From the cell containing the given text, extract its center point as [x, y] coordinate. 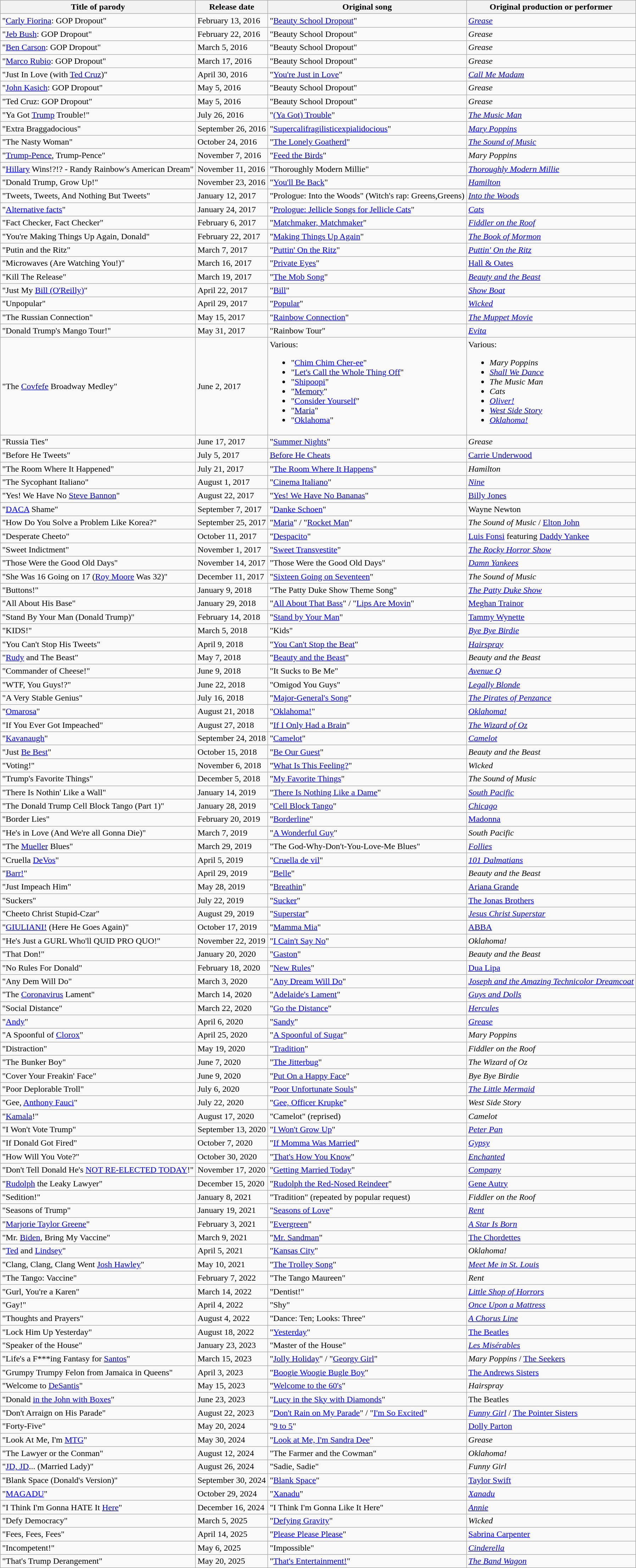
June 9, 2018 [232, 671]
October 17, 2019 [232, 927]
"Welcome to the 60's" [367, 1386]
February 18, 2020 [232, 968]
"Andy" [98, 1022]
"Gaston" [367, 954]
"Master of the House" [367, 1345]
"Jolly Holiday" / "Georgy Girl" [367, 1359]
Meghan Trainor [551, 603]
"Evergreen" [367, 1224]
May 19, 2020 [232, 1049]
"Sweet Transvestite" [367, 550]
"Yes! We Have No Bananas" [367, 496]
Funny Girl [551, 1467]
"Donald in the John with Boxes" [98, 1399]
March 5, 2018 [232, 630]
"Extra Braggadocious" [98, 128]
"New Rules" [367, 968]
"How Will You Vote?" [98, 1157]
The Patty Duke Show [551, 590]
January 23, 2023 [232, 1345]
July 21, 2017 [232, 469]
Sabrina Carpenter [551, 1534]
"Russia Ties" [98, 442]
January 29, 2018 [232, 603]
"Fact Checker, Fact Checker" [98, 223]
Puttin' On the Ritz [551, 250]
January 12, 2017 [232, 196]
"Put On a Happy Face" [367, 1075]
"Any Dream Will Do" [367, 981]
August 22, 2023 [232, 1413]
The Book of Mormon [551, 236]
"Tweets, Tweets, And Nothing But Tweets" [98, 196]
"The Sycophant Italiano" [98, 482]
The Andrews Sisters [551, 1372]
"Danke Schoen" [367, 509]
"Seasons of Trump" [98, 1210]
May 30, 2024 [232, 1440]
Thoroughly Modern Millie [551, 169]
"KIDS!" [98, 630]
January 24, 2017 [232, 209]
September 26, 2016 [232, 128]
August 22, 2017 [232, 496]
"(Ya Got) Trouble" [367, 115]
"Despacito" [367, 536]
July 16, 2018 [232, 698]
"Major-General's Song" [367, 698]
March 14, 2022 [232, 1291]
"Popular" [367, 304]
"If Momma Was Married" [367, 1143]
April 6, 2020 [232, 1022]
"Just In Love (with Ted Cruz)" [98, 74]
December 15, 2020 [232, 1184]
"Marco Rubio: GOP Dropout" [98, 61]
The Jonas Brothers [551, 900]
"MAGADU" [98, 1494]
"A Spoonful of Sugar" [367, 1035]
October 7, 2020 [232, 1143]
June 7, 2020 [232, 1062]
May 6, 2025 [232, 1547]
"Border Lies" [98, 819]
June 23, 2023 [232, 1399]
"Kavanaugh" [98, 738]
December 5, 2018 [232, 779]
"The Coronavirus Lament" [98, 995]
"The Jitterbug" [367, 1062]
"Gurl, You're a Karen" [98, 1291]
June 17, 2017 [232, 442]
The Band Wagon [551, 1561]
"Seasons of Love" [367, 1210]
Tammy Wynette [551, 617]
Legally Blonde [551, 684]
Cats [551, 209]
August 12, 2024 [232, 1453]
"Blank Space" [367, 1480]
"Puttin' On the Ritz" [367, 250]
"Go the Distance" [367, 1008]
August 21, 2018 [232, 712]
"Cheeto Christ Stupid-Czar" [98, 914]
"Impossible" [367, 1547]
"Bill" [367, 290]
"He's in Love (And We're all Gonna Die)" [98, 833]
Dua Lipa [551, 968]
Billy Jones [551, 496]
"The God-Why-Don't-You-Love-Me Blues" [367, 846]
February 7, 2022 [232, 1278]
"Suckers" [98, 900]
August 17, 2020 [232, 1116]
"Hillary Wins!?!? - Randy Rainbow's American Dream" [98, 169]
"Just My Bill (O'Reilly)" [98, 290]
The Rocky Horror Show [551, 550]
March 16, 2017 [232, 263]
July 22, 2020 [232, 1102]
"Gee, Officer Krupke" [367, 1102]
September 30, 2024 [232, 1480]
March 7, 2019 [232, 833]
Release date [232, 7]
"Tradition" (repeated by popular request) [367, 1197]
Jesus Christ Superstar [551, 914]
"Tradition" [367, 1049]
"Grumpy Trumpy Felon from Jamaica in Queens" [98, 1372]
"The Lonely Goatherd" [367, 142]
"Mr. Biden, Bring My Vaccine" [98, 1237]
February 22, 2016 [232, 34]
"The Donald Trump Cell Block Tango (Part 1)" [98, 806]
West Side Story [551, 1102]
Various:"Chim Chim Cher-ee""Let's Call the Whole Thing Off""Shipoopi""Memory""Consider Yourself""Maria""Oklahoma" [367, 386]
August 1, 2017 [232, 482]
"I Think I'm Gonna Like It Here" [367, 1507]
Gene Autry [551, 1184]
September 24, 2018 [232, 738]
September 13, 2020 [232, 1130]
"Sweet Indictment" [98, 550]
March 5, 2025 [232, 1521]
"Oklahoma!" [367, 712]
"Breathin" [367, 887]
"The Tango Maureen" [367, 1278]
"Putin and the Ritz" [98, 250]
"Xanadu" [367, 1494]
March 17, 2016 [232, 61]
August 29, 2019 [232, 914]
June 9, 2020 [232, 1075]
"Cruella de vil" [367, 860]
Xanadu [551, 1494]
April 5, 2019 [232, 860]
"Trump-Pence, Trump-Pence" [98, 155]
May 7, 2018 [232, 657]
Hall & Oates [551, 263]
"Ben Carson: GOP Dropout" [98, 47]
"Kill The Release" [98, 277]
Company [551, 1170]
"Sedition!" [98, 1197]
Avenue Q [551, 671]
July 26, 2016 [232, 115]
"Unpopular" [98, 304]
"That Don!" [98, 954]
The Chordettes [551, 1237]
"Look At Me, I'm MTG" [98, 1440]
Carrie Underwood [551, 455]
"Kamala!" [98, 1116]
April 25, 2020 [232, 1035]
"Before He Tweets" [98, 455]
"Buttons!" [98, 590]
Show Boat [551, 290]
February 6, 2017 [232, 223]
April 9, 2018 [232, 644]
"I Won't Grow Up" [367, 1130]
"Summer Nights" [367, 442]
A Star Is Born [551, 1224]
June 2, 2017 [232, 386]
"Clang, Clang, Clang Went Josh Hawley" [98, 1264]
November 22, 2019 [232, 941]
The Muppet Movie [551, 317]
Joseph and the Amazing Technicolor Dreamcoat [551, 981]
Dolly Parton [551, 1426]
Peter Pan [551, 1130]
August 27, 2018 [232, 725]
April 29, 2019 [232, 873]
November 17, 2020 [232, 1170]
"Shy" [367, 1305]
"Fees, Fees, Fees" [98, 1534]
The Little Mermaid [551, 1089]
"The Covfefe Broadway Medley" [98, 386]
December 11, 2017 [232, 577]
"Belle" [367, 873]
January 9, 2018 [232, 590]
"Cell Block Tango" [367, 806]
"Speaker of the House" [98, 1345]
December 16, 2024 [232, 1507]
"Sucker" [367, 900]
"If I Only Had a Brain" [367, 725]
"Voting!" [98, 765]
"Rudolph the Leaky Lawyer" [98, 1184]
"All About His Base" [98, 603]
April 5, 2021 [232, 1251]
October 11, 2017 [232, 536]
"The Lawyer or the Conman" [98, 1453]
"The Russian Connection" [98, 317]
"There Is Nothin' Like a Wall" [98, 792]
"Getting Married Today" [367, 1170]
"Sandy" [367, 1022]
"I Cain't Say No" [367, 941]
July 22, 2019 [232, 900]
May 15, 2017 [232, 317]
"If Donald Got Fired" [98, 1143]
"Alternative facts" [98, 209]
"You're Making Things Up Again, Donald" [98, 236]
"Borderline" [367, 819]
A Chorus Line [551, 1318]
"Supercalifragilisticexpialidocious" [367, 128]
"It Sucks to Be Me" [367, 671]
"Defy Democracy" [98, 1521]
"The Nasty Woman" [98, 142]
"Welcome to DeSantis" [98, 1386]
"The Farmer and the Cowman" [367, 1453]
"Mr. Sandman" [367, 1237]
March 7, 2017 [232, 250]
"Just Be Best" [98, 752]
"Poor Deplorable Troll" [98, 1089]
June 22, 2018 [232, 684]
"Don't Rain on My Parade" / "I'm So Excited" [367, 1413]
"Dance: Ten; Looks: Three" [367, 1318]
"You Can't Stop the Beat" [367, 644]
"Gee, Anthony Fauci" [98, 1102]
"You Can't Stop His Tweets" [98, 644]
"Life's a F***ing Fantasy for Santos" [98, 1359]
January 20, 2020 [232, 954]
ABBA [551, 927]
November 7, 2016 [232, 155]
Title of parody [98, 7]
Various:Mary PoppinsShall We DanceThe Music ManCatsOliver!West Side StoryOklahoma! [551, 386]
"Camelot" (reprised) [367, 1116]
"Marjorie Taylor Greene" [98, 1224]
"Beauty and the Beast" [367, 657]
March 19, 2017 [232, 277]
Original production or performer [551, 7]
"GIULIANI! (Here He Goes Again)" [98, 927]
February 3, 2021 [232, 1224]
"Any Dem Will Do" [98, 981]
April 4, 2022 [232, 1305]
"Social Distance" [98, 1008]
"How Do You Solve a Problem Like Korea?" [98, 523]
April 3, 2023 [232, 1372]
"Barr!" [98, 873]
January 8, 2021 [232, 1197]
Annie [551, 1507]
Evita [551, 331]
"Look at Me, I'm Sandra Dee" [367, 1440]
"Lock Him Up Yesterday" [98, 1332]
"Maria" / "Rocket Man" [367, 523]
February 14, 2018 [232, 617]
"She Was 16 Going on 17 (Roy Moore Was 32)" [98, 577]
"Forty-Five" [98, 1426]
May 31, 2017 [232, 331]
"Mamma Mia" [367, 927]
"Camelot" [367, 738]
"Superstar" [367, 914]
August 4, 2022 [232, 1318]
"Sixteen Going on Seventeen" [367, 577]
"Distraction" [98, 1049]
"DACA Shame" [98, 509]
Ariana Grande [551, 887]
"Thoughts and Prayers" [98, 1318]
"Donald Trump's Mango Tour!" [98, 331]
"Don't Arraign on His Parade" [98, 1413]
"Rudolph the Red-Nosed Reindeer" [367, 1184]
The Music Man [551, 115]
"9 to 5" [367, 1426]
Cinderella [551, 1547]
"Stand By Your Man (Donald Trump)" [98, 617]
"All About That Bass" / "Lips Are Movin" [367, 603]
"I Won't Vote Trump" [98, 1130]
March 15, 2023 [232, 1359]
"Making Things Up Again" [367, 236]
November 6, 2018 [232, 765]
May 28, 2019 [232, 887]
"The Tango: Vaccine" [98, 1278]
November 14, 2017 [232, 563]
May 20, 2025 [232, 1561]
"Incompetent!" [98, 1547]
"Don't Tell Donald He's NOT RE-ELECTED TODAY!" [98, 1170]
"Ted Cruz: GOP Dropout" [98, 101]
"The Room Where It Happens" [367, 469]
Once Upon a Mattress [551, 1305]
"You're Just in Love" [367, 74]
"Yes! We Have No Steve Bannon" [98, 496]
"Poor Unfortunate Souls" [367, 1089]
"Carly Fiorina: GOP Dropout" [98, 21]
The Pirates of Penzance [551, 698]
"Stand by Your Man" [367, 617]
August 26, 2024 [232, 1467]
Luis Fonsi featuring Daddy Yankee [551, 536]
Madonna [551, 819]
February 20, 2019 [232, 819]
Call Me Madam [551, 74]
"The Room Where It Happened" [98, 469]
"Cruella DeVos" [98, 860]
"WTF, You Guys!?" [98, 684]
July 5, 2017 [232, 455]
Guys and Dolls [551, 995]
"A Wonderful Guy" [367, 833]
"A Spoonful of Clorox" [98, 1035]
January 28, 2019 [232, 806]
"Desperate Cheeto" [98, 536]
July 6, 2020 [232, 1089]
January 19, 2021 [232, 1210]
Little Shop of Horrors [551, 1291]
April 14, 2025 [232, 1534]
March 5, 2016 [232, 47]
"Microwaves (Are Watching You!)" [98, 263]
Gypsy [551, 1143]
November 1, 2017 [232, 550]
"No Rules For Donald" [98, 968]
"What Is This Feeling?" [367, 765]
"Omigod You Guys" [367, 684]
May 20, 2024 [232, 1426]
"I Think I'm Gonna HATE It Here" [98, 1507]
Nine [551, 482]
April 29, 2017 [232, 304]
The Sound of Music / Elton John [551, 523]
Follies [551, 846]
"Adelaide's Lament" [367, 995]
Les Misérables [551, 1345]
September 25, 2017 [232, 523]
"The Mueller Blues" [98, 846]
"Rainbow Connection" [367, 317]
March 14, 2020 [232, 995]
Into the Woods [551, 196]
February 13, 2016 [232, 21]
Enchanted [551, 1157]
"Omarosa" [98, 712]
Hercules [551, 1008]
"Blank Space (Donald's Version)" [98, 1480]
"That's Trump Derangement" [98, 1561]
"Sadie, Sadie" [367, 1467]
"You'll Be Back" [367, 182]
"Feed the Birds" [367, 155]
"Be Our Guest" [367, 752]
"Ya Got Trump Trouble!" [98, 115]
"A Very Stable Genius" [98, 698]
"Boogie Woogie Bugle Boy" [367, 1372]
November 11, 2016 [232, 169]
"Thoroughly Modern Millie" [367, 169]
Meet Me in St. Louis [551, 1264]
"The Trolley Song" [367, 1264]
March 22, 2020 [232, 1008]
"Gay!" [98, 1305]
September 7, 2017 [232, 509]
"Cinema Italiano" [367, 482]
"That's Entertainment!" [367, 1561]
"Trump's Favorite Things" [98, 779]
"That's How You Know" [367, 1157]
"He's Just a GURL Who'll QUID PRO QUO!" [98, 941]
January 14, 2019 [232, 792]
"Dentist!" [367, 1291]
February 22, 2017 [232, 236]
Original song [367, 7]
"The Mob Song" [367, 277]
"John Kasich: GOP Dropout" [98, 88]
"Kids" [367, 630]
October 29, 2024 [232, 1494]
Mary Poppins / The Seekers [551, 1359]
"Private Eyes" [367, 263]
101 Dalmatians [551, 860]
"Prologue: Jellicle Songs for Jellicle Cats" [367, 209]
"Rainbow Tour" [367, 331]
Funny Girl / The Pointer Sisters [551, 1413]
April 22, 2017 [232, 290]
"Jeb Bush: GOP Dropout" [98, 34]
Wayne Newton [551, 509]
"The Patty Duke Show Theme Song" [367, 590]
Before He Cheats [367, 455]
October 24, 2016 [232, 142]
"Yesterday" [367, 1332]
"Kansas City" [367, 1251]
May 10, 2021 [232, 1264]
Damn Yankees [551, 563]
May 15, 2023 [232, 1386]
August 18, 2022 [232, 1332]
October 30, 2020 [232, 1157]
"My Favorite Things" [367, 779]
"There Is Nothing Like a Dame" [367, 792]
"Defying Gravity" [367, 1521]
April 30, 2016 [232, 74]
"Cover Your Freakin' Face" [98, 1075]
"The Bunker Boy" [98, 1062]
"JD, JD... (Married Lady)" [98, 1467]
"Lucy in the Sky with Diamonds" [367, 1399]
"Donald Trump, Grow Up!" [98, 182]
"Just Impeach Him" [98, 887]
"If You Ever Got Impeached" [98, 725]
November 23, 2016 [232, 182]
March 29, 2019 [232, 846]
"Rudy and The Beast" [98, 657]
March 9, 2021 [232, 1237]
October 15, 2018 [232, 752]
Taylor Swift [551, 1480]
"Ted and Lindsey" [98, 1251]
"Commander of Cheese!" [98, 671]
"Please Please Please" [367, 1534]
Chicago [551, 806]
"Matchmaker, Matchmaker" [367, 223]
"Prologue: Into the Woods" (Witch's rap: Greens,Greens) [367, 196]
March 3, 2020 [232, 981]
